Pinpoint the cell where the given text exists, returning its (X, Y) midpoint coordinate. 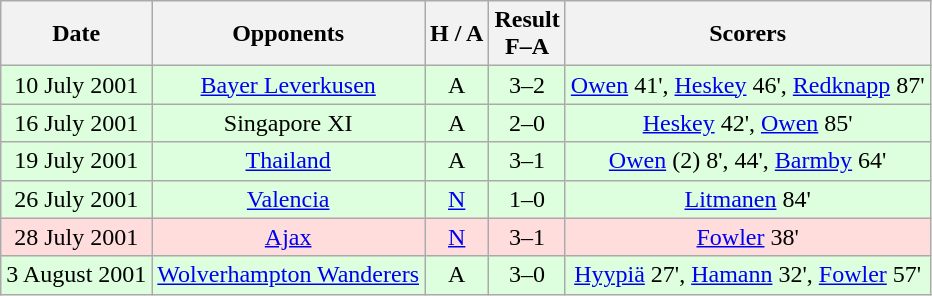
Hyypiä 27', Hamann 32', Fowler 57' (748, 275)
H / A (456, 34)
Owen (2) 8', 44', Barmby 64' (748, 161)
Opponents (288, 34)
Heskey 42', Owen 85' (748, 123)
1–0 (527, 199)
ResultF–A (527, 34)
2–0 (527, 123)
10 July 2001 (76, 85)
Owen 41', Heskey 46', Redknapp 87' (748, 85)
26 July 2001 (76, 199)
3–2 (527, 85)
Fowler 38' (748, 237)
Litmanen 84' (748, 199)
19 July 2001 (76, 161)
Bayer Leverkusen (288, 85)
Thailand (288, 161)
16 July 2001 (76, 123)
3–0 (527, 275)
28 July 2001 (76, 237)
Ajax (288, 237)
Date (76, 34)
Valencia (288, 199)
3 August 2001 (76, 275)
Singapore XI (288, 123)
Scorers (748, 34)
Wolverhampton Wanderers (288, 275)
